Search for the cell housing the specified text and yield its [X, Y] center coordinate. 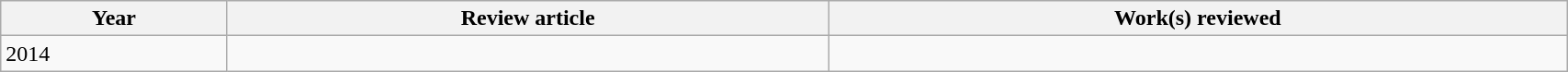
Review article [527, 18]
Year [114, 18]
2014 [114, 54]
Work(s) reviewed [1198, 18]
